Extract the (X, Y) coordinate from the center of the cell holding the provided text.  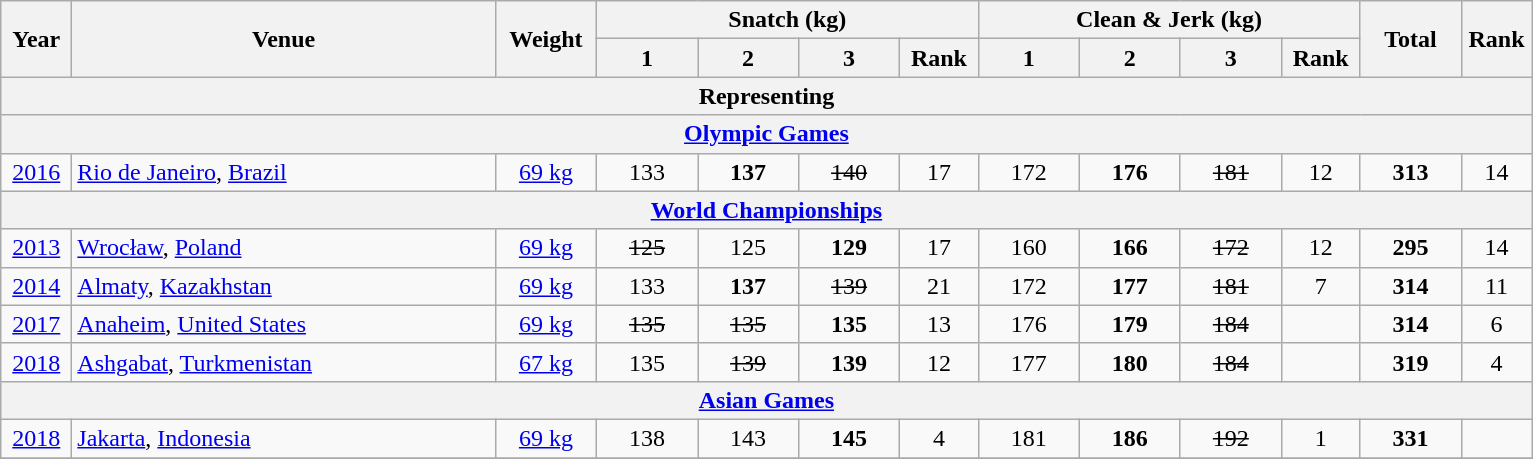
319 (1410, 362)
Olympic Games (766, 134)
Year (36, 39)
140 (850, 172)
13 (940, 324)
Clean & Jerk (kg) (1169, 20)
6 (1496, 324)
186 (1130, 438)
166 (1130, 248)
11 (1496, 286)
Weight (546, 39)
Anaheim, United States (284, 324)
313 (1410, 172)
7 (1320, 286)
295 (1410, 248)
160 (1028, 248)
Wrocław, Poland (284, 248)
World Championships (766, 210)
Total (1410, 39)
129 (850, 248)
Jakarta, Indonesia (284, 438)
180 (1130, 362)
192 (1230, 438)
143 (748, 438)
179 (1130, 324)
Rio de Janeiro, Brazil (284, 172)
21 (940, 286)
2013 (36, 248)
2017 (36, 324)
138 (646, 438)
Representing (766, 96)
67 kg (546, 362)
145 (850, 438)
Ashgabat, Turkmenistan (284, 362)
331 (1410, 438)
Snatch (kg) (787, 20)
2016 (36, 172)
2014 (36, 286)
Venue (284, 39)
Almaty, Kazakhstan (284, 286)
Asian Games (766, 400)
